Search for the cell housing the specified text and yield its [X, Y] center coordinate. 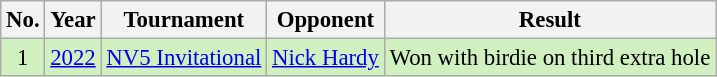
Year [73, 20]
NV5 Invitational [184, 58]
2022 [73, 58]
Nick Hardy [326, 58]
1 [23, 58]
Result [550, 20]
No. [23, 20]
Opponent [326, 20]
Won with birdie on third extra hole [550, 58]
Tournament [184, 20]
